Identify which cell holds the provided text, then report its (X, Y) central coordinate. 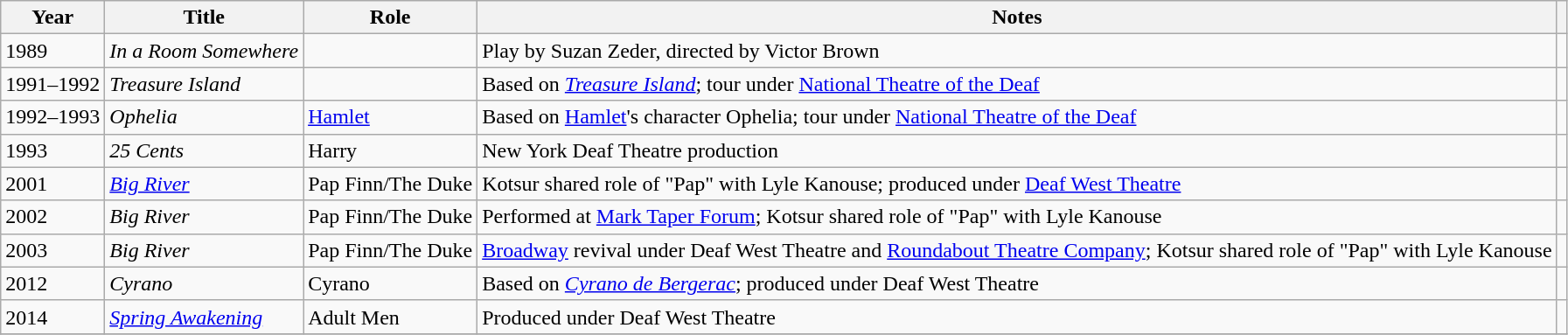
1991–1992 (52, 84)
Year (52, 17)
Performed at Mark Taper Forum; Kotsur shared role of "Pap" with Lyle Kanouse (1017, 217)
Kotsur shared role of "Pap" with Lyle Kanouse; produced under Deaf West Theatre (1017, 184)
1989 (52, 51)
Play by Suzan Zeder, directed by Victor Brown (1017, 51)
1993 (52, 150)
Notes (1017, 17)
25 Cents (205, 150)
Adult Men (390, 317)
Based on Treasure Island; tour under National Theatre of the Deaf (1017, 84)
Hamlet (390, 117)
Role (390, 17)
2014 (52, 317)
Produced under Deaf West Theatre (1017, 317)
1992–1993 (52, 117)
Treasure Island (205, 84)
2001 (52, 184)
Broadway revival under Deaf West Theatre and Roundabout Theatre Company; Kotsur shared role of "Pap" with Lyle Kanouse (1017, 250)
In a Room Somewhere (205, 51)
Harry (390, 150)
Title (205, 17)
Based on Hamlet's character Ophelia; tour under National Theatre of the Deaf (1017, 117)
2003 (52, 250)
Spring Awakening (205, 317)
Ophelia (205, 117)
Based on Cyrano de Bergerac; produced under Deaf West Theatre (1017, 283)
New York Deaf Theatre production (1017, 150)
2012 (52, 283)
2002 (52, 217)
